Provide the (x, y) coordinate of the cell's center where the given text is located.  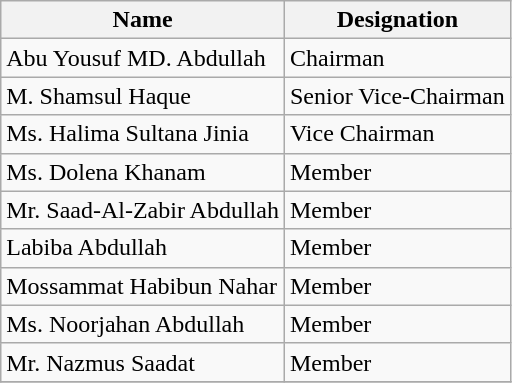
Mr. Saad-Al-Zabir Abdullah (143, 210)
Mr. Nazmus Saadat (143, 362)
Designation (397, 20)
Name (143, 20)
Chairman (397, 58)
Labiba Abdullah (143, 248)
M. Shamsul Haque (143, 96)
Vice Chairman (397, 134)
Abu Yousuf MD. Abdullah (143, 58)
Mossammat Habibun Nahar (143, 286)
Ms. Halima Sultana Jinia (143, 134)
Ms. Dolena Khanam (143, 172)
Senior Vice-Chairman (397, 96)
Ms. Noorjahan Abdullah (143, 324)
